Return the [x, y] coordinate for the center point of the cell that contains the specified text.  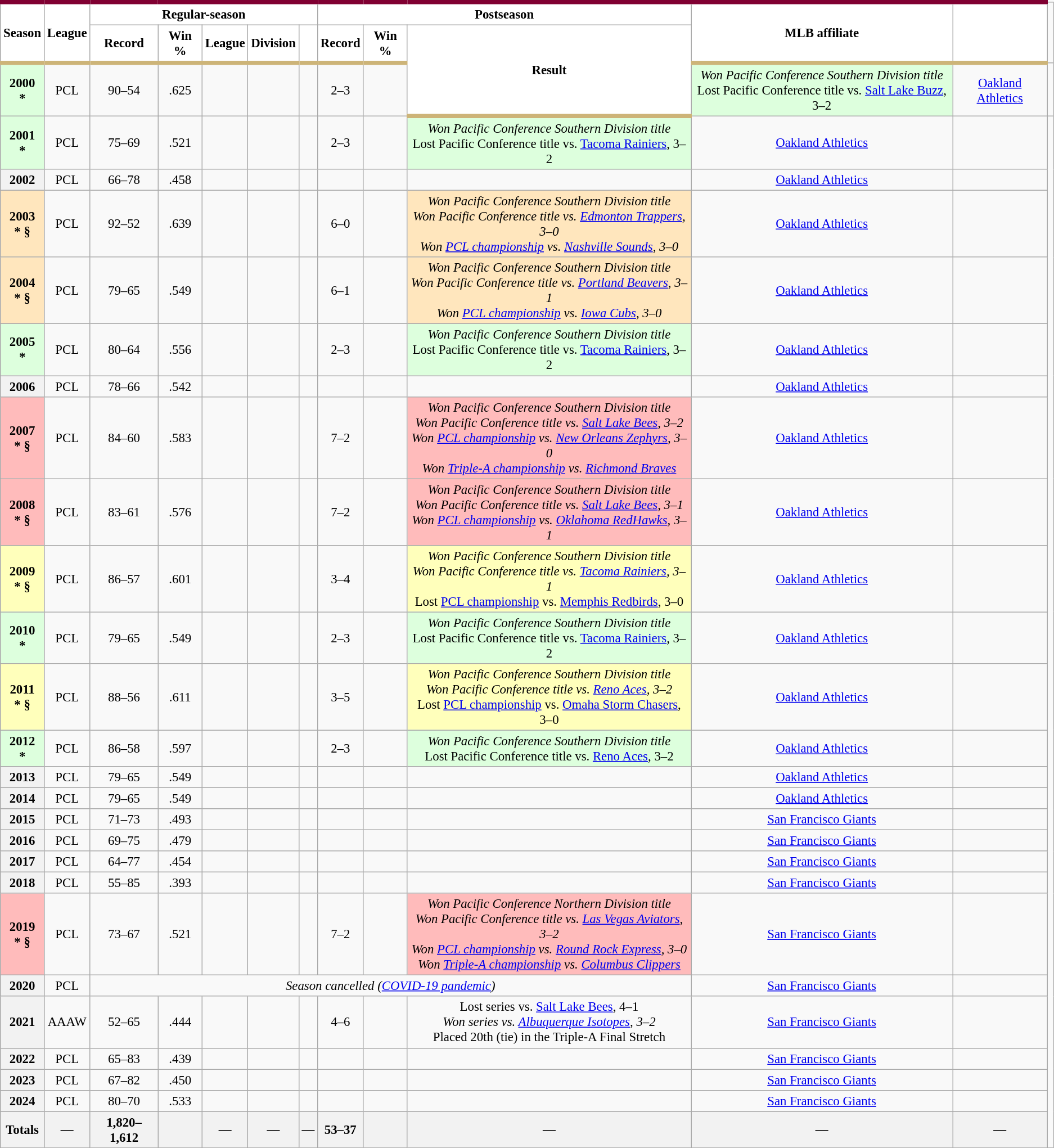
.444 [180, 1023]
2021 [22, 1023]
52–65 [124, 1023]
65–83 [124, 1059]
.639 [180, 224]
.556 [180, 350]
2004* § [22, 291]
.439 [180, 1059]
Division [273, 44]
AAAW [66, 1023]
Totals [22, 1129]
.611 [180, 697]
2002 [22, 180]
.493 [180, 820]
69–75 [124, 841]
.393 [180, 883]
Postseason [505, 13]
2018 [22, 883]
90–54 [124, 90]
Regular-season [204, 13]
66–78 [124, 180]
2010* [22, 638]
92–52 [124, 224]
Season cancelled (COVID-19 pandemic) [390, 986]
2005* [22, 350]
2000* [22, 90]
MLB affiliate [822, 33]
83–61 [124, 512]
86–57 [124, 578]
71–73 [124, 820]
2017 [22, 862]
.583 [180, 438]
Won Pacific Conference Southern Division titleWon Pacific Conference title vs. Tacoma Rainiers, 3–1Lost PCL championship vs. Memphis Redbirds, 3–0 [549, 578]
Won Pacific Conference Southern Division titleWon Pacific Conference title vs. Reno Aces, 3–2Lost PCL championship vs. Omaha Storm Chasers, 3–0 [549, 697]
2015 [22, 820]
Result [549, 71]
Season [22, 33]
80–70 [124, 1101]
80–64 [124, 350]
.533 [180, 1101]
Won Pacific Conference Southern Division titleLost Pacific Conference title vs. Salt Lake Buzz, 3–2 [822, 90]
2024 [22, 1101]
2019* § [22, 934]
Won Pacific Conference Southern Division titleWon Pacific Conference title vs. Salt Lake Bees, 3–1Won PCL championship vs. Oklahoma RedHawks, 3–1 [549, 512]
2016 [22, 841]
2007* § [22, 438]
1,820–1,612 [124, 1129]
2011* § [22, 697]
.576 [180, 512]
Lost series vs. Salt Lake Bees, 4–1Won series vs. Albuquerque Isotopes, 3–2Placed 20th (tie) in the Triple-A Final Stretch [549, 1023]
84–60 [124, 438]
88–56 [124, 697]
6–1 [341, 291]
3–4 [341, 578]
.458 [180, 180]
3–5 [341, 697]
.597 [180, 748]
.479 [180, 841]
73–67 [124, 934]
78–66 [124, 386]
Won Pacific Conference Southern Division titleLost Pacific Conference title vs. Reno Aces, 3–2 [549, 748]
4–6 [341, 1023]
.625 [180, 90]
2014 [22, 798]
.601 [180, 578]
53–37 [341, 1129]
Won Pacific Conference Southern Division titleWon Pacific Conference title vs. Edmonton Trappers, 3–0Won PCL championship vs. Nashville Sounds, 3–0 [549, 224]
2020 [22, 986]
75–69 [124, 143]
2023 [22, 1080]
2003* § [22, 224]
67–82 [124, 1080]
6–0 [341, 224]
2013 [22, 777]
.450 [180, 1080]
2022 [22, 1059]
.542 [180, 386]
2006 [22, 386]
Won Pacific Conference Southern Division titleWon Pacific Conference title vs. Portland Beavers, 3–1Won PCL championship vs. Iowa Cubs, 3–0 [549, 291]
2012* [22, 748]
64–77 [124, 862]
2008* § [22, 512]
86–58 [124, 748]
2009* § [22, 578]
.454 [180, 862]
2001* [22, 143]
55–85 [124, 883]
